Output the (x, y) coordinate of the center of the cell containing the given text.  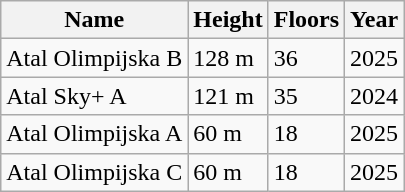
Atal Olimpijska C (94, 172)
2024 (374, 96)
Year (374, 20)
Atal Olimpijska A (94, 134)
Floors (306, 20)
36 (306, 58)
128 m (228, 58)
Name (94, 20)
Atal Olimpijska B (94, 58)
Height (228, 20)
121 m (228, 96)
Atal Sky+ A (94, 96)
35 (306, 96)
